Identify which cell holds the provided text, then report its [X, Y] central coordinate. 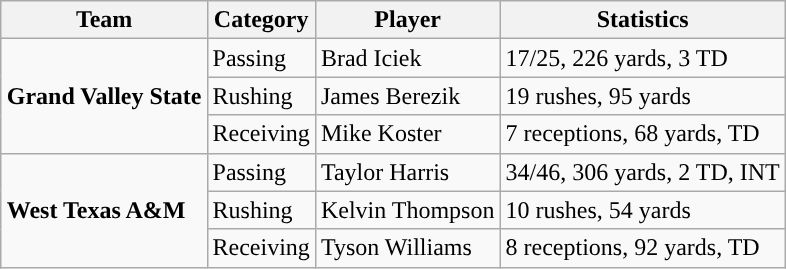
17/25, 226 yards, 3 TD [642, 58]
34/46, 306 yards, 2 TD, INT [642, 172]
Grand Valley State [104, 96]
19 rushes, 95 yards [642, 96]
7 receptions, 68 yards, TD [642, 134]
West Texas A&M [104, 210]
8 receptions, 92 yards, TD [642, 248]
Tyson Williams [408, 248]
Statistics [642, 20]
Player [408, 20]
James Berezik [408, 96]
Brad Iciek [408, 58]
Team [104, 20]
Kelvin Thompson [408, 210]
Taylor Harris [408, 172]
Category [261, 20]
Mike Koster [408, 134]
10 rushes, 54 yards [642, 210]
